Return [x, y] of the center of cell containing provided text 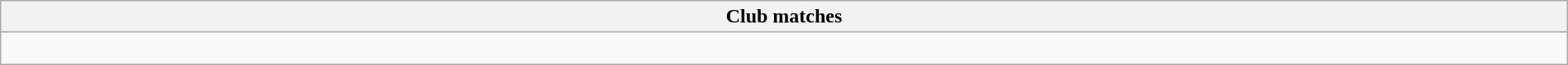
Club matches [784, 17]
